From the cell containing the given text, extract its center point as [x, y] coordinate. 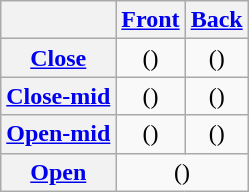
Open-mid [58, 134]
Back [216, 20]
Close-mid [58, 96]
Open [58, 172]
Front [150, 20]
Close [58, 58]
